Extract the (X, Y) coordinate from the center of the cell holding the provided text.  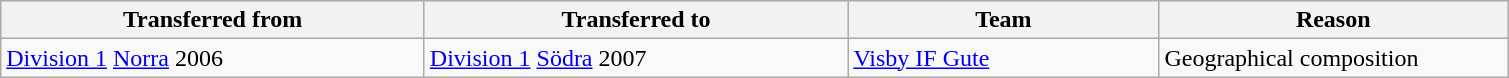
Team (1004, 20)
Visby IF Gute (1004, 58)
Geographical composition (1334, 58)
Division 1 Norra 2006 (213, 58)
Transferred from (213, 20)
Division 1 Södra 2007 (636, 58)
Transferred to (636, 20)
Reason (1334, 20)
